Output the (X, Y) coordinate of the center of the cell containing the given text.  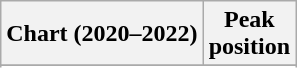
Chart (2020–2022) (102, 34)
Peakposition (249, 34)
